Search for the cell housing the specified text and yield its [x, y] center coordinate. 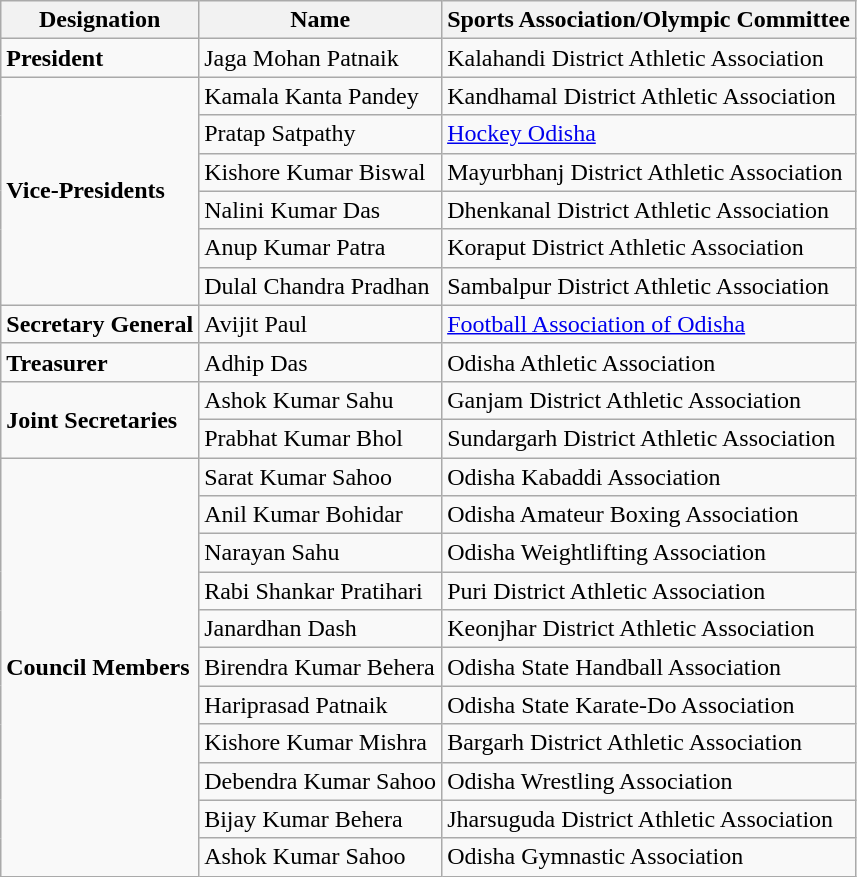
Joint Secretaries [100, 419]
Kalahandi District Athletic Association [649, 58]
Odisha Gymnastic Association [649, 857]
Anil Kumar Bohidar [320, 515]
President [100, 58]
Football Association of Odisha [649, 324]
Sports Association/Olympic Committee [649, 20]
Keonjhar District Athletic Association [649, 629]
Ashok Kumar Sahoo [320, 857]
Bargarh District Athletic Association [649, 743]
Kamala Kanta Pandey [320, 96]
Kandhamal District Athletic Association [649, 96]
Adhip Das [320, 362]
Vice-Presidents [100, 191]
Puri District Athletic Association [649, 591]
Secretary General [100, 324]
Odisha State Handball Association [649, 667]
Kishore Kumar Biswal [320, 172]
Hariprasad Patnaik [320, 705]
Prabhat Kumar Bhol [320, 438]
Name [320, 20]
Odisha State Karate-Do Association [649, 705]
Janardhan Dash [320, 629]
Kishore Kumar Mishra [320, 743]
Odisha Kabaddi Association [649, 477]
Anup Kumar Patra [320, 248]
Dulal Chandra Pradhan [320, 286]
Bijay Kumar Behera [320, 819]
Sarat Kumar Sahoo [320, 477]
Treasurer [100, 362]
Ganjam District Athletic Association [649, 400]
Sambalpur District Athletic Association [649, 286]
Narayan Sahu [320, 553]
Avijit Paul [320, 324]
Hockey Odisha [649, 134]
Ashok Kumar Sahu [320, 400]
Council Members [100, 668]
Mayurbhanj District Athletic Association [649, 172]
Odisha Wrestling Association [649, 781]
Pratap Satpathy [320, 134]
Jharsuguda District Athletic Association [649, 819]
Koraput District Athletic Association [649, 248]
Dhenkanal District Athletic Association [649, 210]
Debendra Kumar Sahoo [320, 781]
Rabi Shankar Pratihari [320, 591]
Nalini Kumar Das [320, 210]
Birendra Kumar Behera [320, 667]
Odisha Weightlifting Association [649, 553]
Odisha Amateur Boxing Association [649, 515]
Jaga Mohan Patnaik [320, 58]
Odisha Athletic Association [649, 362]
Sundargarh District Athletic Association [649, 438]
Designation [100, 20]
